Extract the (x, y) coordinate from the center of the cell holding the provided text.  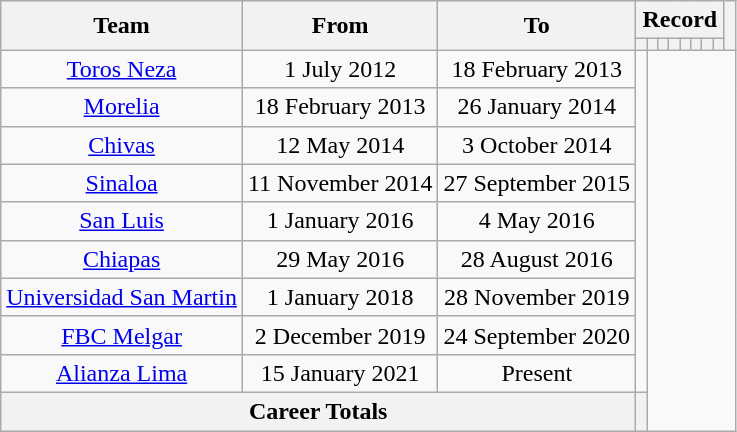
15 January 2021 (340, 373)
Chiapas (122, 259)
From (340, 26)
4 May 2016 (537, 221)
Toros Neza (122, 69)
San Luis (122, 221)
27 September 2015 (537, 183)
11 November 2014 (340, 183)
To (537, 26)
3 October 2014 (537, 145)
Sinaloa (122, 183)
1 January 2018 (340, 297)
24 September 2020 (537, 335)
Present (537, 373)
1 January 2016 (340, 221)
FBC Melgar (122, 335)
28 November 2019 (537, 297)
Alianza Lima (122, 373)
Record (680, 20)
26 January 2014 (537, 107)
Chivas (122, 145)
28 August 2016 (537, 259)
2 December 2019 (340, 335)
Career Totals (318, 411)
1 July 2012 (340, 69)
Morelia (122, 107)
12 May 2014 (340, 145)
29 May 2016 (340, 259)
Team (122, 26)
Universidad San Martin (122, 297)
